Provide the (x, y) coordinate of the cell's center where the given text is located.  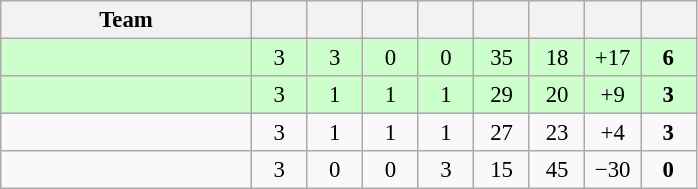
35 (502, 58)
6 (668, 58)
15 (502, 170)
27 (502, 133)
45 (557, 170)
+17 (613, 58)
+4 (613, 133)
−30 (613, 170)
18 (557, 58)
29 (502, 95)
+9 (613, 95)
23 (557, 133)
Team (126, 20)
20 (557, 95)
